Capture the cell that displays the provided text and extract its [X, Y] central coordinate. 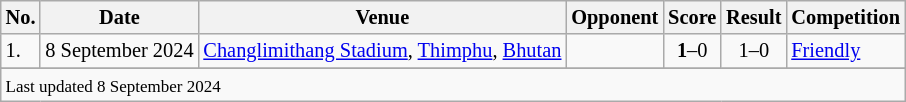
8 September 2024 [119, 51]
Last updated 8 September 2024 [453, 85]
Venue [382, 17]
Competition [845, 17]
Date [119, 17]
Opponent [614, 17]
1. [21, 51]
Friendly [845, 51]
Result [754, 17]
No. [21, 17]
Score [692, 17]
Changlimithang Stadium, Thimphu, Bhutan [382, 51]
